Pinpoint the cell where the given text exists, returning its [x, y] midpoint coordinate. 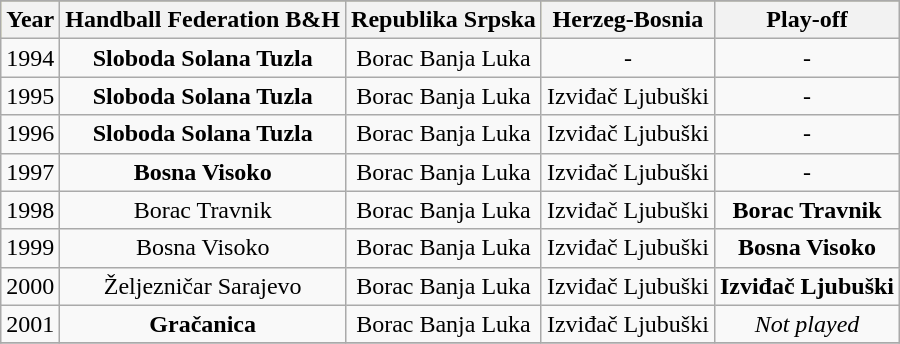
Year [30, 20]
1999 [30, 248]
Željezničar Sarajevo [203, 286]
1996 [30, 134]
Handball Federation B&H [203, 20]
1998 [30, 210]
2001 [30, 324]
1994 [30, 58]
Herzeg-Bosnia [628, 20]
Play-off [806, 20]
2000 [30, 286]
1995 [30, 96]
1997 [30, 172]
Gračanica [203, 324]
Not played [806, 324]
Republika Srpska [444, 20]
